Identify which cell holds the provided text, then report its [X, Y] central coordinate. 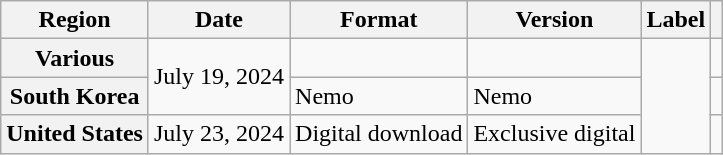
July 23, 2024 [218, 134]
Exclusive digital [554, 134]
July 19, 2024 [218, 77]
Date [218, 20]
Region [75, 20]
Digital download [379, 134]
United States [75, 134]
South Korea [75, 96]
Label [676, 20]
Various [75, 58]
Version [554, 20]
Format [379, 20]
